Identify which cell holds the provided text, then report its (X, Y) central coordinate. 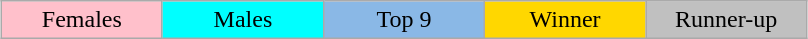
Males (242, 20)
Winner (566, 20)
Top 9 (404, 20)
Runner-up (726, 20)
Females (82, 20)
